Search for the cell housing the specified text and yield its (X, Y) center coordinate. 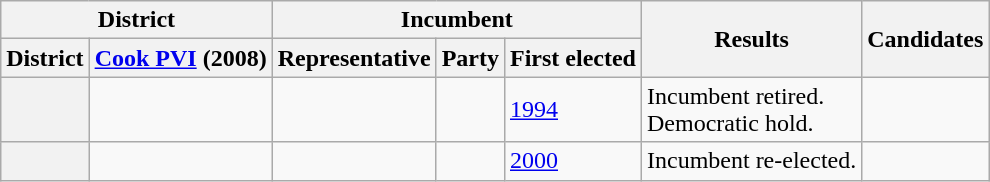
Incumbent retired.Democratic hold. (751, 110)
Results (751, 39)
First elected (572, 58)
Party (470, 58)
Candidates (926, 39)
2000 (572, 161)
1994 (572, 110)
Cook PVI (2008) (180, 58)
Representative (354, 58)
Incumbent re-elected. (751, 161)
Incumbent (456, 20)
